Output the (x, y) coordinate of the center of the cell containing the given text.  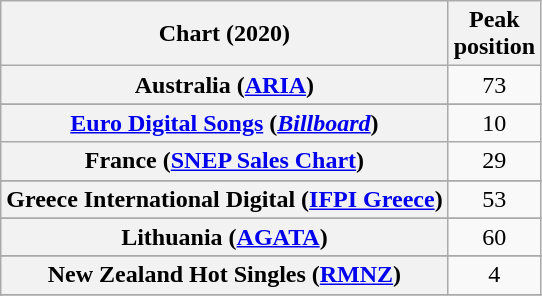
New Zealand Hot Singles (RMNZ) (224, 275)
France (SNEP Sales Chart) (224, 161)
Lithuania (AGATA) (224, 237)
4 (494, 275)
Peakposition (494, 34)
Euro Digital Songs (Billboard) (224, 123)
73 (494, 85)
Greece International Digital (IFPI Greece) (224, 199)
10 (494, 123)
60 (494, 237)
Australia (ARIA) (224, 85)
53 (494, 199)
Chart (2020) (224, 34)
29 (494, 161)
